Search for the cell housing the specified text and yield its (x, y) center coordinate. 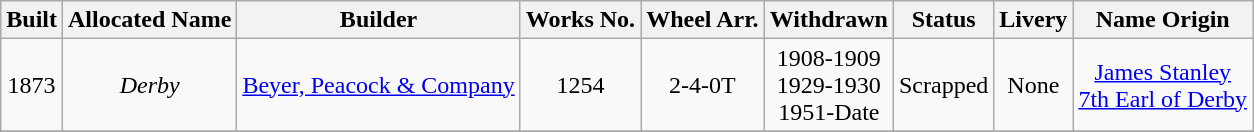
James Stanley7th Earl of Derby (1163, 85)
Derby (150, 85)
Name Origin (1163, 20)
None (1034, 85)
1254 (580, 85)
Builder (378, 20)
Allocated Name (150, 20)
Livery (1034, 20)
Works No. (580, 20)
Scrapped (943, 85)
Beyer, Peacock & Company (378, 85)
2-4-0T (702, 85)
1908-19091929-19301951-Date (828, 85)
Built (32, 20)
Status (943, 20)
Wheel Arr. (702, 20)
Withdrawn (828, 20)
1873 (32, 85)
